Return the (X, Y) coordinate for the center point of the cell that contains the specified text.  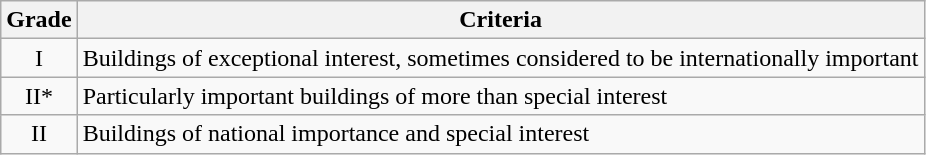
Criteria (500, 20)
Grade (39, 20)
I (39, 58)
II* (39, 96)
II (39, 134)
Particularly important buildings of more than special interest (500, 96)
Buildings of exceptional interest, sometimes considered to be internationally important (500, 58)
Buildings of national importance and special interest (500, 134)
